Return (x, y) of the center of cell containing provided text 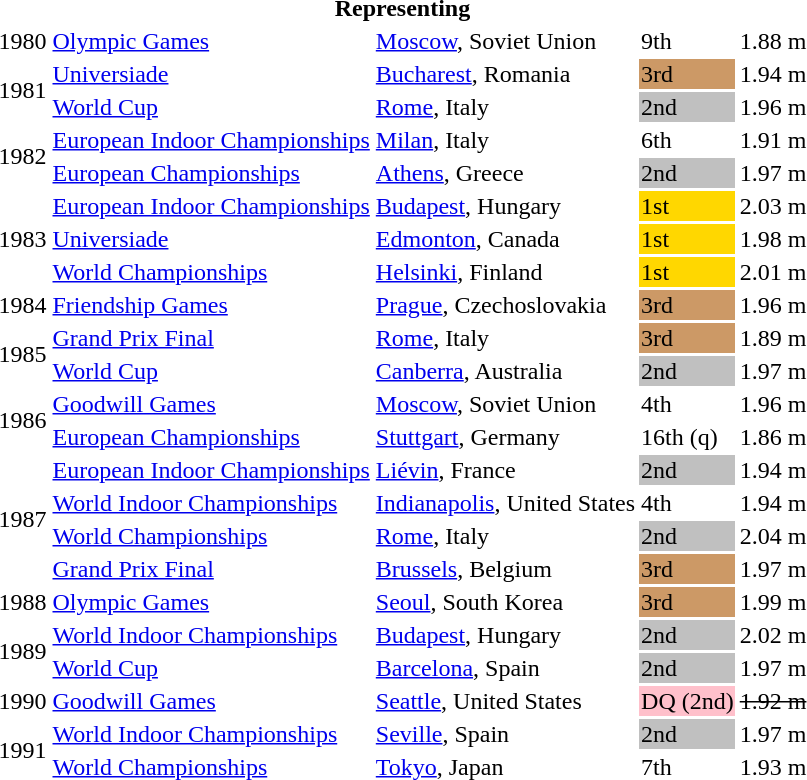
9th (688, 41)
Indianapolis, United States (505, 503)
16th (q) (688, 437)
Athens, Greece (505, 173)
Seattle, United States (505, 701)
Friendship Games (211, 305)
Edmonton, Canada (505, 239)
Brussels, Belgium (505, 569)
DQ (2nd) (688, 701)
Helsinki, Finland (505, 272)
Prague, Czechoslovakia (505, 305)
Canberra, Australia (505, 371)
6th (688, 140)
Liévin, France (505, 470)
Stuttgart, Germany (505, 437)
Seville, Spain (505, 734)
Milan, Italy (505, 140)
Barcelona, Spain (505, 668)
Bucharest, Romania (505, 74)
Seoul, South Korea (505, 602)
